Extract the (x, y) coordinate from the center of the cell holding the provided text.  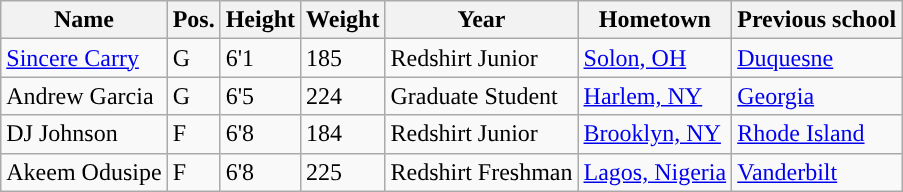
184 (343, 134)
Hometown (655, 20)
Rhode Island (817, 134)
Height (260, 20)
Name (84, 20)
Previous school (817, 20)
Vanderbilt (817, 172)
Andrew Garcia (84, 96)
Year (482, 20)
6'5 (260, 96)
Weight (343, 20)
225 (343, 172)
Pos. (194, 20)
Brooklyn, NY (655, 134)
Duquesne (817, 58)
Akeem Odusipe (84, 172)
Harlem, NY (655, 96)
Georgia (817, 96)
Redshirt Freshman (482, 172)
185 (343, 58)
DJ Johnson (84, 134)
Lagos, Nigeria (655, 172)
224 (343, 96)
Sincere Carry (84, 58)
Solon, OH (655, 58)
Graduate Student (482, 96)
6'1 (260, 58)
